Return the [X, Y] coordinate for the center point of the cell that contains the specified text.  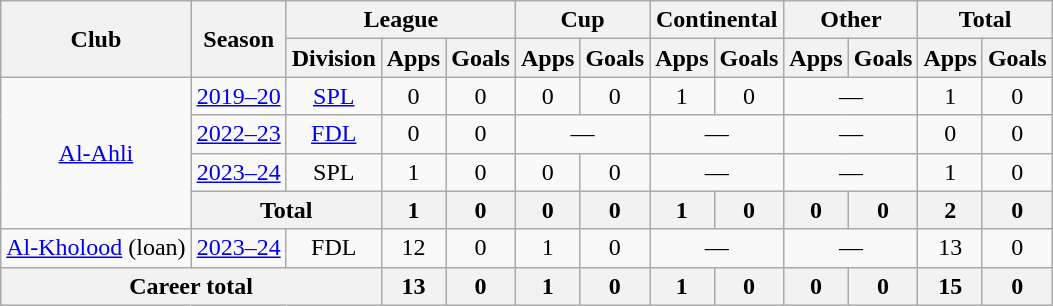
15 [950, 286]
Club [96, 39]
Al-Ahli [96, 153]
12 [413, 248]
League [400, 20]
2019–20 [238, 96]
Season [238, 39]
Continental [717, 20]
Al-Kholood (loan) [96, 248]
Division [334, 58]
2 [950, 210]
2022–23 [238, 134]
Career total [192, 286]
Other [851, 20]
Cup [582, 20]
